Search for the cell housing the specified text and yield its [X, Y] center coordinate. 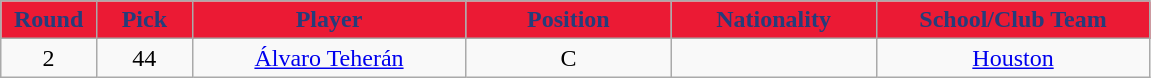
Houston [1013, 58]
Álvaro Teherán [329, 58]
Player [329, 20]
C [568, 58]
Position [568, 20]
School/Club Team [1013, 20]
44 [144, 58]
Pick [144, 20]
Round [49, 20]
2 [49, 58]
Nationality [774, 20]
